Capture the cell that displays the provided text and extract its (x, y) central coordinate. 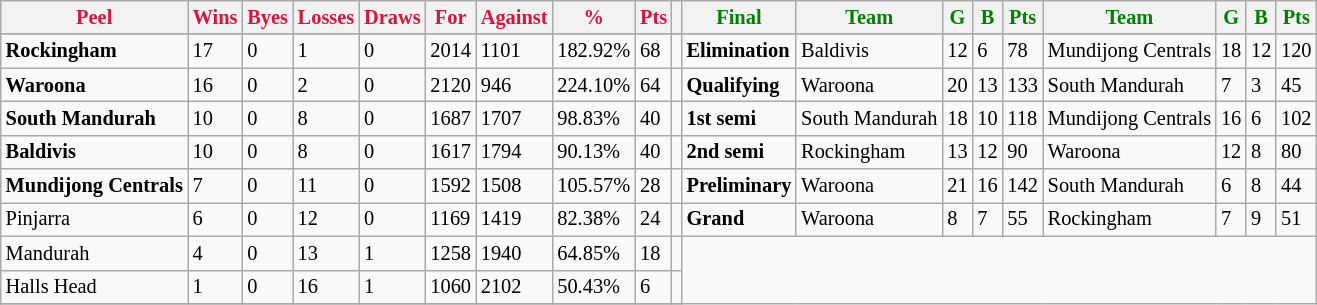
118 (1022, 118)
105.57% (594, 186)
98.83% (594, 118)
3 (1261, 85)
1940 (514, 253)
2nd semi (740, 152)
Halls Head (94, 287)
Losses (326, 17)
224.10% (594, 85)
2014 (450, 51)
68 (654, 51)
1687 (450, 118)
20 (957, 85)
102 (1296, 118)
Wins (216, 17)
45 (1296, 85)
4 (216, 253)
133 (1022, 85)
Grand (740, 219)
1508 (514, 186)
Pinjarra (94, 219)
90 (1022, 152)
Final (740, 17)
1794 (514, 152)
120 (1296, 51)
1169 (450, 219)
1101 (514, 51)
80 (1296, 152)
Against (514, 17)
Mandurah (94, 253)
Qualifying (740, 85)
Peel (94, 17)
44 (1296, 186)
2120 (450, 85)
51 (1296, 219)
1617 (450, 152)
2 (326, 85)
1592 (450, 186)
78 (1022, 51)
182.92% (594, 51)
Preliminary (740, 186)
11 (326, 186)
50.43% (594, 287)
28 (654, 186)
1060 (450, 287)
64 (654, 85)
1419 (514, 219)
142 (1022, 186)
82.38% (594, 219)
Draws (392, 17)
1258 (450, 253)
64.85% (594, 253)
Byes (267, 17)
For (450, 17)
9 (1261, 219)
946 (514, 85)
21 (957, 186)
Elimination (740, 51)
55 (1022, 219)
% (594, 17)
90.13% (594, 152)
2102 (514, 287)
24 (654, 219)
1st semi (740, 118)
17 (216, 51)
1707 (514, 118)
